Search for the cell housing the specified text and yield its (X, Y) center coordinate. 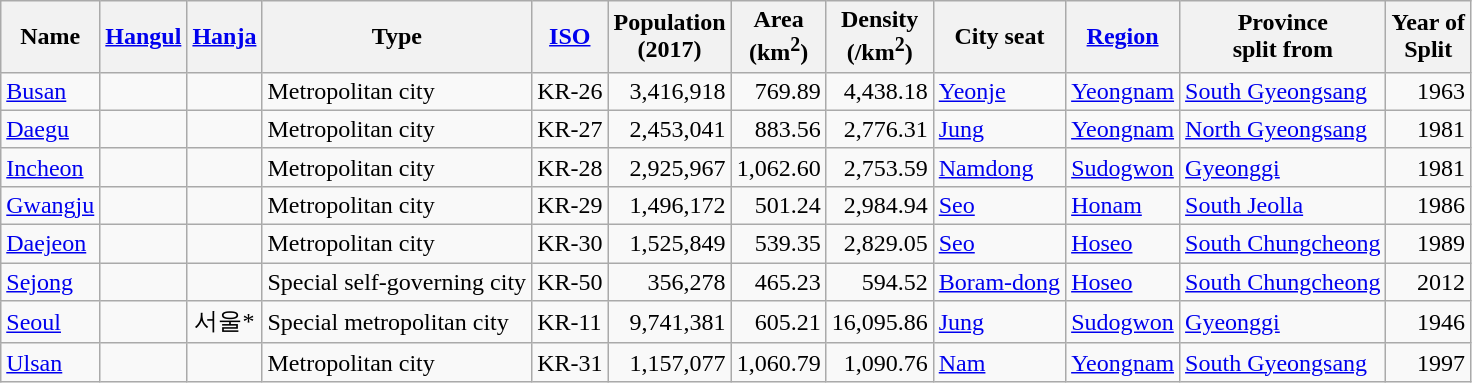
Boram-dong (999, 282)
KR-31 (570, 362)
2,925,967 (670, 167)
2,453,041 (670, 129)
9,741,381 (670, 322)
Nam (999, 362)
Hangul (144, 37)
Sejong (50, 282)
1,157,077 (670, 362)
Ulsan (50, 362)
Type (397, 37)
Population(2017) (670, 37)
KR-26 (570, 91)
1989 (1428, 244)
Incheon (50, 167)
KR-29 (570, 205)
356,278 (670, 282)
16,095.86 (880, 322)
KR-27 (570, 129)
1,496,172 (670, 205)
City seat (999, 37)
North Gyeongsang (1283, 129)
465.23 (778, 282)
Special self-governing city (397, 282)
1,525,849 (670, 244)
Area(km2) (778, 37)
1,062.60 (778, 167)
Honam (1123, 205)
Provincesplit from (1283, 37)
4,438.18 (880, 91)
Special metropolitan city (397, 322)
1,060.79 (778, 362)
2,829.05 (880, 244)
2,776.31 (880, 129)
2012 (1428, 282)
501.24 (778, 205)
Region (1123, 37)
Daejeon (50, 244)
Density(/km2) (880, 37)
서울* (224, 322)
Yeonje (999, 91)
KR-11 (570, 322)
KR-30 (570, 244)
KR-28 (570, 167)
1963 (1428, 91)
Daegu (50, 129)
1,090.76 (880, 362)
Busan (50, 91)
1986 (1428, 205)
South Jeolla (1283, 205)
1946 (1428, 322)
2,753.59 (880, 167)
Name (50, 37)
2,984.94 (880, 205)
Namdong (999, 167)
3,416,918 (670, 91)
605.21 (778, 322)
594.52 (880, 282)
883.56 (778, 129)
769.89 (778, 91)
Year ofSplit (1428, 37)
KR-50 (570, 282)
539.35 (778, 244)
Hanja (224, 37)
Gwangju (50, 205)
ISO (570, 37)
1997 (1428, 362)
Seoul (50, 322)
